Search for the cell housing the specified text and yield its [X, Y] center coordinate. 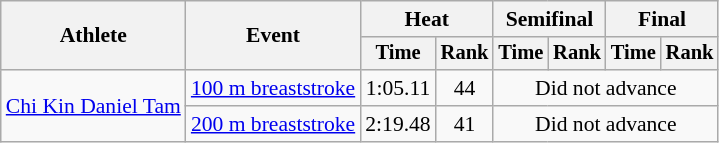
41 [465, 124]
Chi Kin Daniel Tam [94, 106]
100 m breaststroke [273, 88]
1:05.11 [398, 88]
Event [273, 36]
200 m breaststroke [273, 124]
Athlete [94, 36]
Final [662, 19]
Semifinal [549, 19]
2:19.48 [398, 124]
44 [465, 88]
Heat [426, 19]
